Detect which cell encompasses the target text, then output its [x, y] center coordinate. 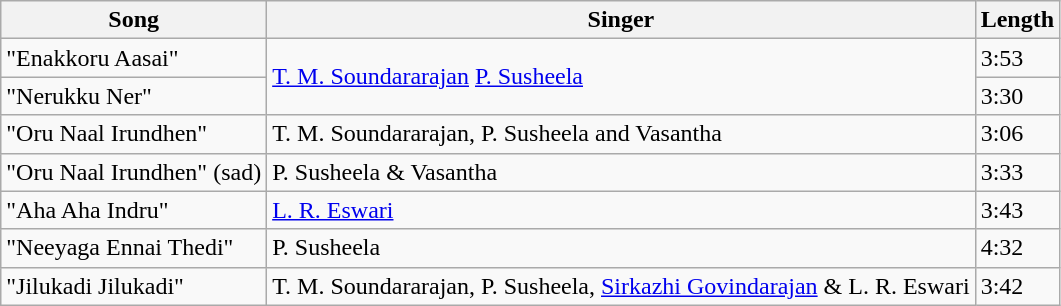
4:32 [1017, 248]
Length [1017, 20]
P. Susheela [621, 248]
3:42 [1017, 286]
T. M. Soundararajan P. Susheela [621, 77]
Singer [621, 20]
"Neeyaga Ennai Thedi" [134, 248]
"Oru Naal Irundhen" (sad) [134, 172]
"Jilukadi Jilukadi" [134, 286]
P. Susheela & Vasantha [621, 172]
3:06 [1017, 134]
"Aha Aha Indru" [134, 210]
3:33 [1017, 172]
3:30 [1017, 96]
3:53 [1017, 58]
"Nerukku Ner" [134, 96]
L. R. Eswari [621, 210]
3:43 [1017, 210]
Song [134, 20]
T. M. Soundararajan, P. Susheela and Vasantha [621, 134]
T. M. Soundararajan, P. Susheela, Sirkazhi Govindarajan & L. R. Eswari [621, 286]
"Enakkoru Aasai" [134, 58]
"Oru Naal Irundhen" [134, 134]
